Output the (X, Y) coordinate of the center of the cell containing the given text.  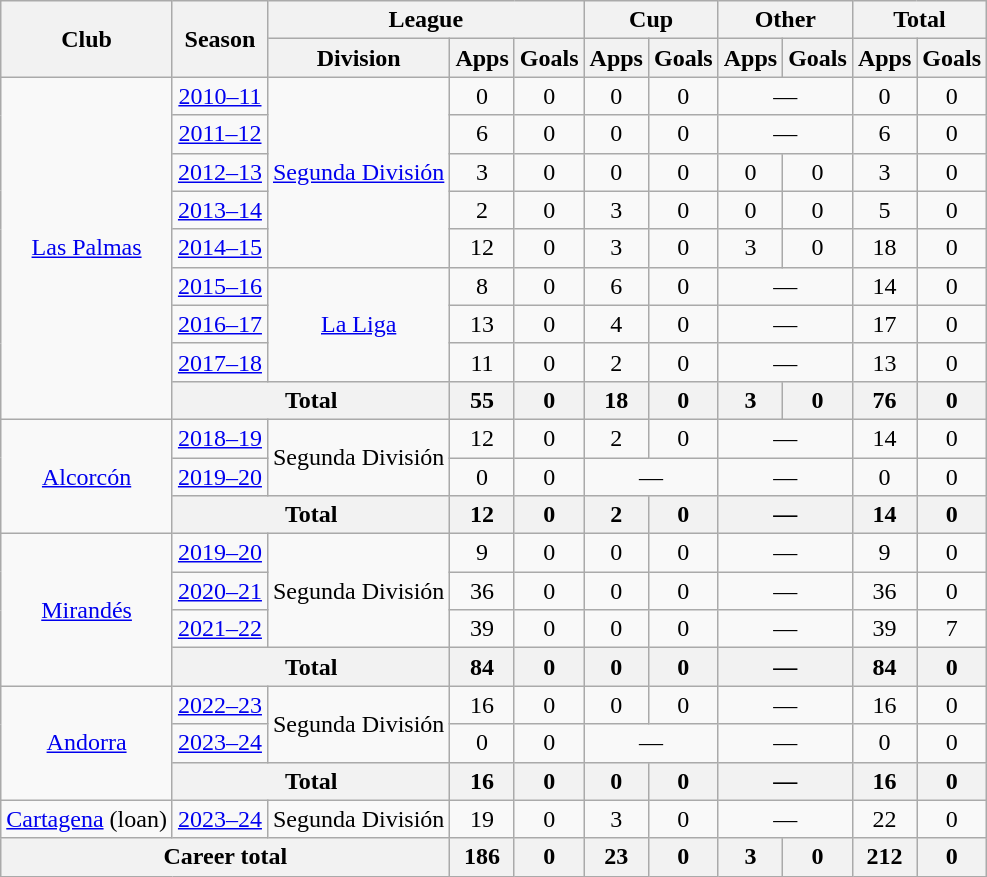
23 (616, 857)
2021–22 (220, 629)
11 (482, 362)
2020–21 (220, 591)
2018–19 (220, 438)
2013–14 (220, 210)
2011–12 (220, 134)
2016–17 (220, 324)
2017–18 (220, 362)
76 (884, 400)
Mirandés (87, 610)
7 (952, 629)
Division (358, 58)
19 (482, 819)
2022–23 (220, 705)
5 (884, 210)
2012–13 (220, 172)
Cartagena (loan) (87, 819)
17 (884, 324)
186 (482, 857)
Other (785, 20)
Alcorcón (87, 476)
8 (482, 286)
Cup (651, 20)
4 (616, 324)
Season (220, 39)
League (426, 20)
Andorra (87, 743)
Las Palmas (87, 248)
212 (884, 857)
Career total (226, 857)
22 (884, 819)
2014–15 (220, 248)
2015–16 (220, 286)
55 (482, 400)
2010–11 (220, 96)
La Liga (358, 324)
Club (87, 39)
